Extract the (X, Y) coordinate from the center of the cell holding the provided text.  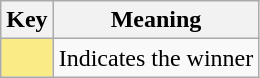
Key (27, 20)
Meaning (156, 20)
Indicates the winner (156, 58)
